For the text-containing cell, return its midpoint in (X, Y) coordinate format. 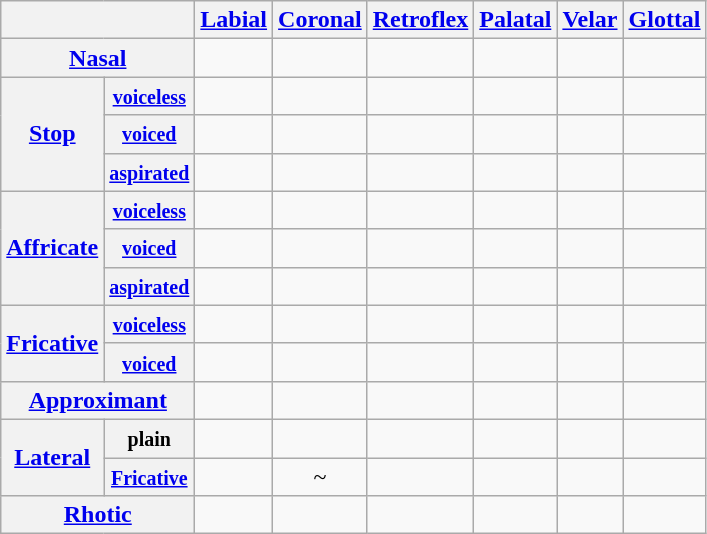
Affricate (52, 248)
plain (150, 438)
Stop (52, 134)
Lateral (52, 457)
Coronal (320, 20)
Labial (234, 20)
Nasal (98, 58)
Velar (590, 20)
Palatal (516, 20)
~ (320, 477)
Rhotic (98, 515)
Glottal (664, 20)
Retroflex (420, 20)
Approximant (98, 400)
